Detect which cell encompasses the target text, then output its [x, y] center coordinate. 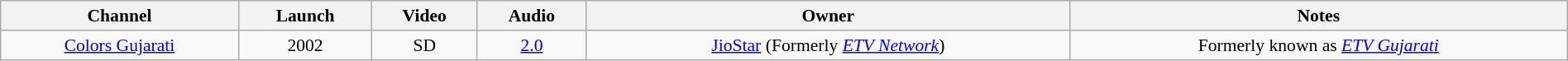
2.0 [531, 45]
SD [425, 45]
Owner [828, 16]
JioStar (Formerly ETV Network) [828, 45]
Video [425, 16]
Audio [531, 16]
2002 [305, 45]
Formerly known as ETV Gujarati [1318, 45]
Notes [1318, 16]
Colors Gujarati [119, 45]
Launch [305, 16]
Channel [119, 16]
